Return (X, Y) of the center of cell containing provided text 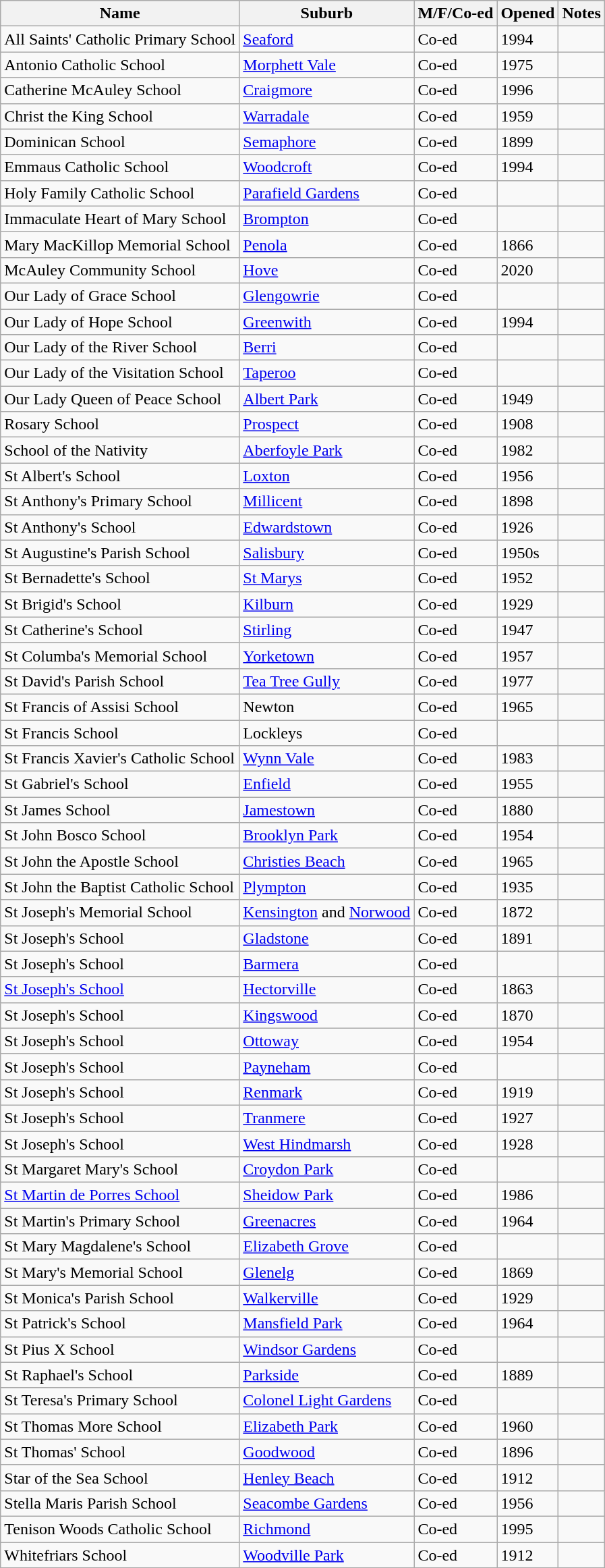
St Martin de Porres School (120, 1195)
Star of the Sea School (120, 1478)
McAuley Community School (120, 270)
1899 (527, 142)
St Albert's School (120, 476)
St Mary Magdalene's School (120, 1247)
Newton (326, 707)
Glengowrie (326, 296)
Craigmore (326, 90)
St Monica's Parish School (120, 1298)
Emmaus Catholic School (120, 167)
Antonio Catholic School (120, 65)
Tea Tree Gully (326, 681)
Edwardstown (326, 527)
Our Lady of the River School (120, 348)
Goodwood (326, 1452)
Brooklyn Park (326, 836)
Elizabeth Park (326, 1426)
Kensington and Norwood (326, 913)
St Gabriel's School (120, 784)
Millicent (326, 502)
1870 (527, 1015)
Immaculate Heart of Mary School (120, 219)
Our Lady Queen of Peace School (120, 399)
St Francis Xavier's Catholic School (120, 759)
Woodville Park (326, 1555)
Yorketown (326, 655)
St John the Baptist Catholic School (120, 887)
Stirling (326, 630)
Croydon Park (326, 1170)
Wynn Vale (326, 759)
St Joseph's Memorial School (120, 913)
St Teresa's Primary School (120, 1401)
Christ the King School (120, 116)
Lockleys (326, 732)
Seacombe Gardens (326, 1503)
Christies Beach (326, 861)
Stella Maris Parish School (120, 1503)
1869 (527, 1272)
1947 (527, 630)
1927 (527, 1118)
M/F/Co-ed (456, 13)
St Augustine's Parish School (120, 553)
1957 (527, 655)
St Patrick's School (120, 1324)
1986 (527, 1195)
2020 (527, 270)
1919 (527, 1092)
1996 (527, 90)
Gladstone (326, 938)
1891 (527, 938)
Barmera (326, 964)
St Mary's Memorial School (120, 1272)
1908 (527, 425)
St John the Apostle School (120, 861)
Rosary School (120, 425)
Tenison Woods Catholic School (120, 1529)
Our Lady of the Visitation School (120, 373)
1896 (527, 1452)
1863 (527, 990)
St Pius X School (120, 1349)
1977 (527, 681)
Greenwith (326, 322)
Hove (326, 270)
Enfield (326, 784)
Glenelg (326, 1272)
1952 (527, 578)
St Anthony's School (120, 527)
1872 (527, 913)
Warradale (326, 116)
1960 (527, 1426)
Catherine McAuley School (120, 90)
Renmark (326, 1092)
Prospect (326, 425)
St Thomas More School (120, 1426)
Brompton (326, 219)
1935 (527, 887)
1880 (527, 810)
Plympton (326, 887)
St James School (120, 810)
Kingswood (326, 1015)
Morphett Vale (326, 65)
Elizabeth Grove (326, 1247)
Woodcroft (326, 167)
1866 (527, 244)
St Bernadette's School (120, 578)
1983 (527, 759)
Albert Park (326, 399)
Colonel Light Gardens (326, 1401)
St Margaret Mary's School (120, 1170)
Aberfoyle Park (326, 450)
Greenacres (326, 1221)
Hectorville (326, 990)
Opened (527, 13)
1955 (527, 784)
1975 (527, 65)
1982 (527, 450)
St Catherine's School (120, 630)
1995 (527, 1529)
Name (120, 13)
Walkerville (326, 1298)
St Marys (326, 578)
Penola (326, 244)
Holy Family Catholic School (120, 193)
Mansfield Park (326, 1324)
Ottoway (326, 1041)
Tranmere (326, 1118)
St Francis of Assisi School (120, 707)
St Francis School (120, 732)
St Columba's Memorial School (120, 655)
Taperoo (326, 373)
Henley Beach (326, 1478)
St Brigid's School (120, 604)
Parkside (326, 1375)
Our Lady of Grace School (120, 296)
Richmond (326, 1529)
All Saints' Catholic Primary School (120, 39)
St John Bosco School (120, 836)
West Hindmarsh (326, 1144)
1928 (527, 1144)
Loxton (326, 476)
St Raphael's School (120, 1375)
1889 (527, 1375)
Notes (581, 13)
1926 (527, 527)
Mary MacKillop Memorial School (120, 244)
St David's Parish School (120, 681)
1898 (527, 502)
St Thomas' School (120, 1452)
Whitefriars School (120, 1555)
Salisbury (326, 553)
Our Lady of Hope School (120, 322)
Windsor Gardens (326, 1349)
Dominican School (120, 142)
Semaphore (326, 142)
St Martin's Primary School (120, 1221)
Payneham (326, 1066)
Berri (326, 348)
Seaford (326, 39)
Kilburn (326, 604)
St Anthony's Primary School (120, 502)
Sheidow Park (326, 1195)
1959 (527, 116)
Jamestown (326, 810)
1950s (527, 553)
Parafield Gardens (326, 193)
Suburb (326, 13)
1949 (527, 399)
School of the Nativity (120, 450)
